Search for the cell housing the specified text and yield its (X, Y) center coordinate. 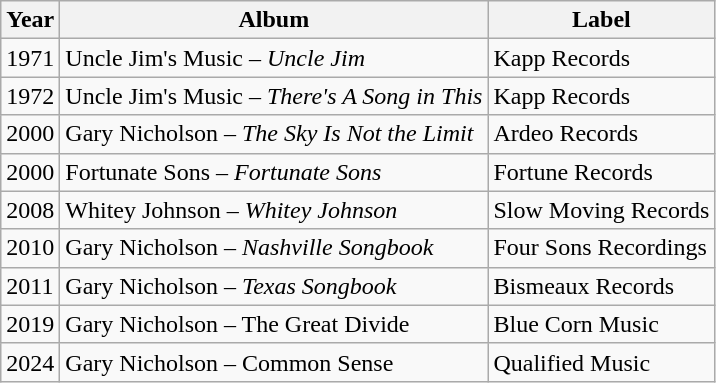
Ardeo Records (602, 134)
2008 (30, 210)
Slow Moving Records (602, 210)
Four Sons Recordings (602, 248)
Whitey Johnson – Whitey Johnson (274, 210)
Gary Nicholson – Texas Songbook (274, 286)
Gary Nicholson – Nashville Songbook (274, 248)
Album (274, 20)
Gary Nicholson – Common Sense (274, 362)
Gary Nicholson – The Great Divide (274, 324)
Bismeaux Records (602, 286)
Blue Corn Music (602, 324)
Label (602, 20)
Uncle Jim's Music – There's A Song in This (274, 96)
Uncle Jim's Music – Uncle Jim (274, 58)
2011 (30, 286)
Year (30, 20)
2010 (30, 248)
Qualified Music (602, 362)
1972 (30, 96)
Gary Nicholson – The Sky Is Not the Limit (274, 134)
Fortunate Sons – Fortunate Sons (274, 172)
1971 (30, 58)
2019 (30, 324)
2024 (30, 362)
Fortune Records (602, 172)
